Detect which cell encompasses the target text, then output its [x, y] center coordinate. 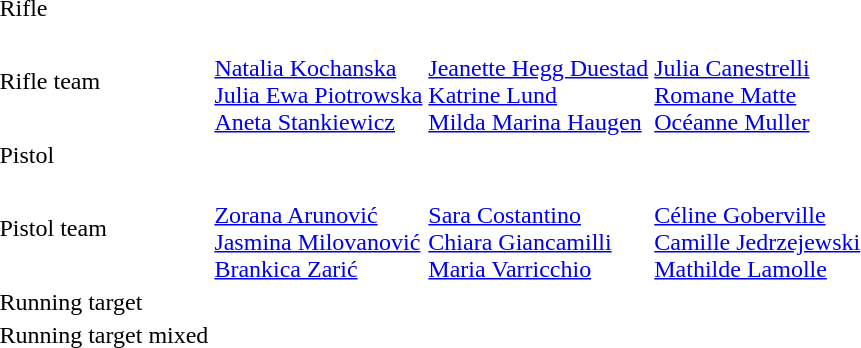
Zorana ArunovićJasmina MilovanovićBrankica Zarić [318, 228]
Jeanette Hegg DuestadKatrine LundMilda Marina Haugen [538, 82]
Sara CostantinoChiara GiancamilliMaria Varricchio [538, 228]
Natalia KochanskaJulia Ewa PiotrowskaAneta Stankiewicz [318, 82]
